Search for the cell housing the specified text and yield its (X, Y) center coordinate. 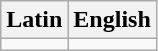
English (112, 20)
Latin (34, 20)
